Detect which cell encompasses the target text, then output its [x, y] center coordinate. 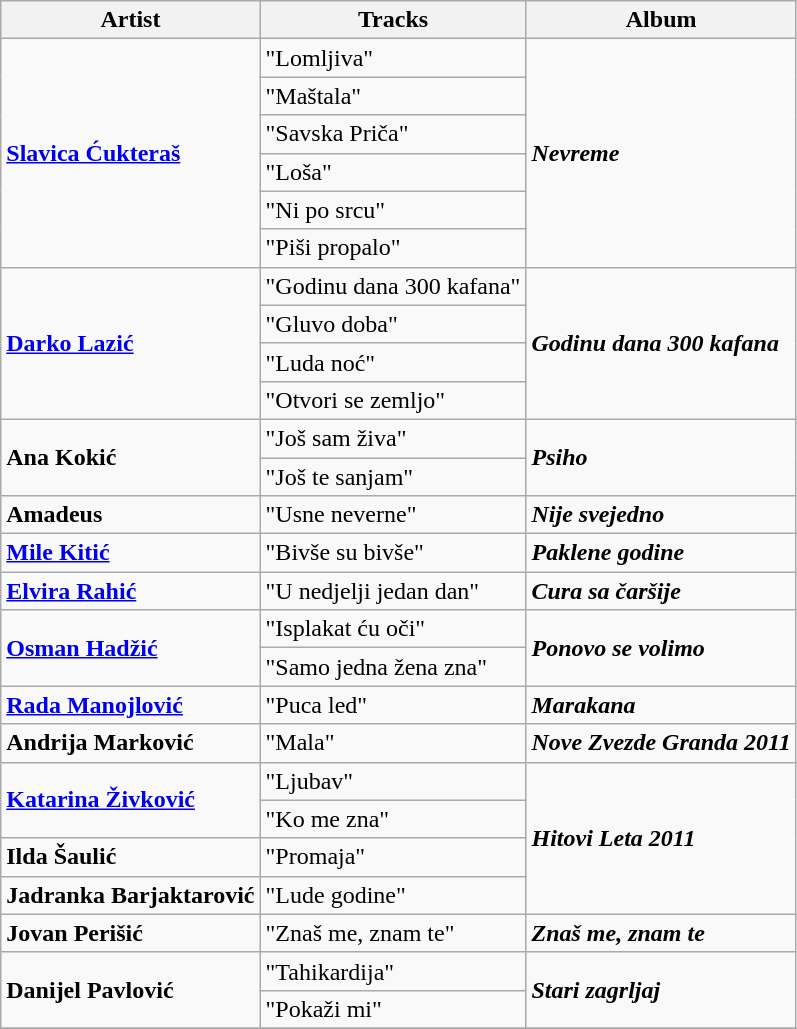
Hitovi Leta 2011 [661, 838]
"Mala" [393, 743]
"Još sam živa" [393, 438]
"Lude godine" [393, 895]
Elvira Rahić [130, 591]
Darko Lazić [130, 343]
"Ljubav" [393, 781]
Katarina Živković [130, 800]
"Isplakat ću oči" [393, 629]
"Lomljiva" [393, 58]
Jovan Perišić [130, 933]
"Samo jedna žena zna" [393, 667]
Znaš me, znam te [661, 933]
Danijel Pavlović [130, 990]
Ponovo se volimo [661, 648]
"Godinu dana 300 kafana" [393, 286]
Rada Manojlović [130, 705]
"Usne neverne" [393, 515]
"Otvori se zemljo" [393, 400]
"Tahikardija" [393, 971]
Stari zagrljaj [661, 990]
"Ni po srcu" [393, 210]
Nije svejedno [661, 515]
"Promaja" [393, 857]
Slavica Ćukteraš [130, 153]
Cura sa čaršije [661, 591]
Artist [130, 20]
Osman Hadžić [130, 648]
Andrija Marković [130, 743]
"Loša" [393, 172]
"Gluvo doba" [393, 324]
Tracks [393, 20]
"Puca led" [393, 705]
Marakana [661, 705]
Nove Zvezde Granda 2011 [661, 743]
Jadranka Barjaktarović [130, 895]
"Piši propalo" [393, 248]
"Bivše su bivše" [393, 553]
"Savska Priča" [393, 134]
Ilda Šaulić [130, 857]
"Još te sanjam" [393, 477]
Ana Kokić [130, 457]
"U nedjelji jedan dan" [393, 591]
Album [661, 20]
"Pokaži mi" [393, 1009]
Paklene godine [661, 553]
"Maštala" [393, 96]
Psiho [661, 457]
Mile Kitić [130, 553]
"Luda noć" [393, 362]
"Ko me zna" [393, 819]
"Znaš me, znam te" [393, 933]
Amadeus [130, 515]
Nevreme [661, 153]
Godinu dana 300 kafana [661, 343]
